Find where the given text appears and provide that cell's center as (X, Y) coordinate. 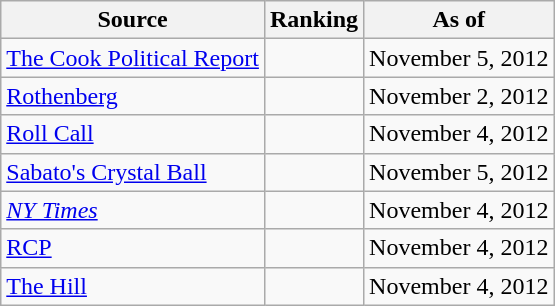
The Hill (133, 286)
November 2, 2012 (459, 96)
NY Times (133, 210)
Source (133, 20)
Ranking (314, 20)
Rothenberg (133, 96)
Roll Call (133, 134)
Sabato's Crystal Ball (133, 172)
The Cook Political Report (133, 58)
As of (459, 20)
RCP (133, 248)
